Determine the [X, Y] coordinate at the center of the cell enclosing the given text.  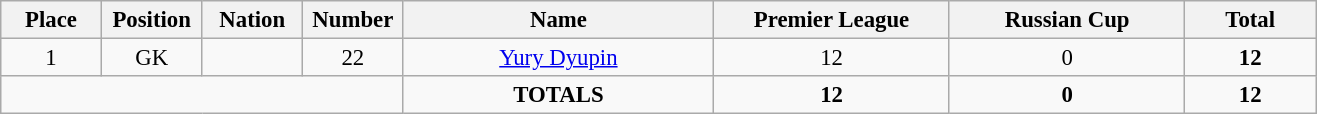
GK [152, 58]
Russian Cup [1067, 20]
Name [558, 20]
Total [1250, 20]
Position [152, 20]
Premier League [832, 20]
22 [354, 58]
Number [354, 20]
TOTALS [558, 95]
Place [52, 20]
1 [52, 58]
Nation [252, 20]
Yury Dyupin [558, 58]
